Identify which cell holds the provided text, then report its [X, Y] central coordinate. 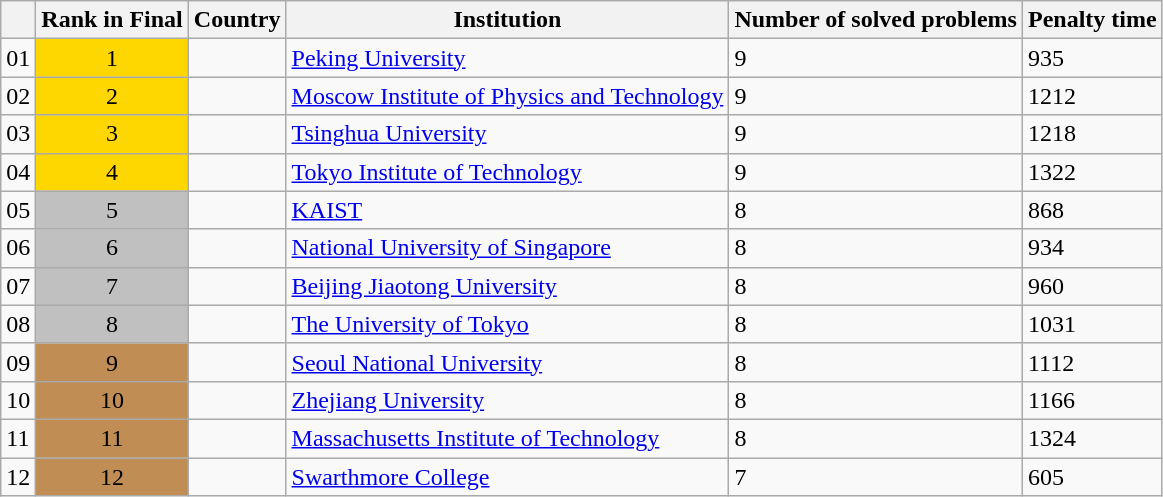
Peking University [508, 58]
935 [1092, 58]
960 [1092, 286]
Zhejiang University [508, 400]
868 [1092, 210]
1218 [1092, 134]
National University of Singapore [508, 248]
The University of Tokyo [508, 324]
09 [18, 362]
Seoul National University [508, 362]
1322 [1092, 172]
Tsinghua University [508, 134]
Institution [508, 20]
07 [18, 286]
Beijing Jiaotong University [508, 286]
06 [18, 248]
02 [18, 96]
03 [18, 134]
3 [112, 134]
Massachusetts Institute of Technology [508, 438]
Number of solved problems [876, 20]
1 [112, 58]
Penalty time [1092, 20]
5 [112, 210]
1324 [1092, 438]
1166 [1092, 400]
08 [18, 324]
KAIST [508, 210]
Country [237, 20]
1112 [1092, 362]
2 [112, 96]
1031 [1092, 324]
Tokyo Institute of Technology [508, 172]
Moscow Institute of Physics and Technology [508, 96]
1212 [1092, 96]
4 [112, 172]
6 [112, 248]
04 [18, 172]
605 [1092, 477]
934 [1092, 248]
Rank in Final [112, 20]
Swarthmore College [508, 477]
05 [18, 210]
01 [18, 58]
